Detect which cell encompasses the target text, then output its (X, Y) center coordinate. 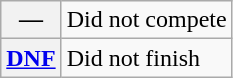
— (31, 20)
Did not finish (146, 58)
Did not compete (146, 20)
DNF (31, 58)
